Search for the cell housing the specified text and yield its (X, Y) center coordinate. 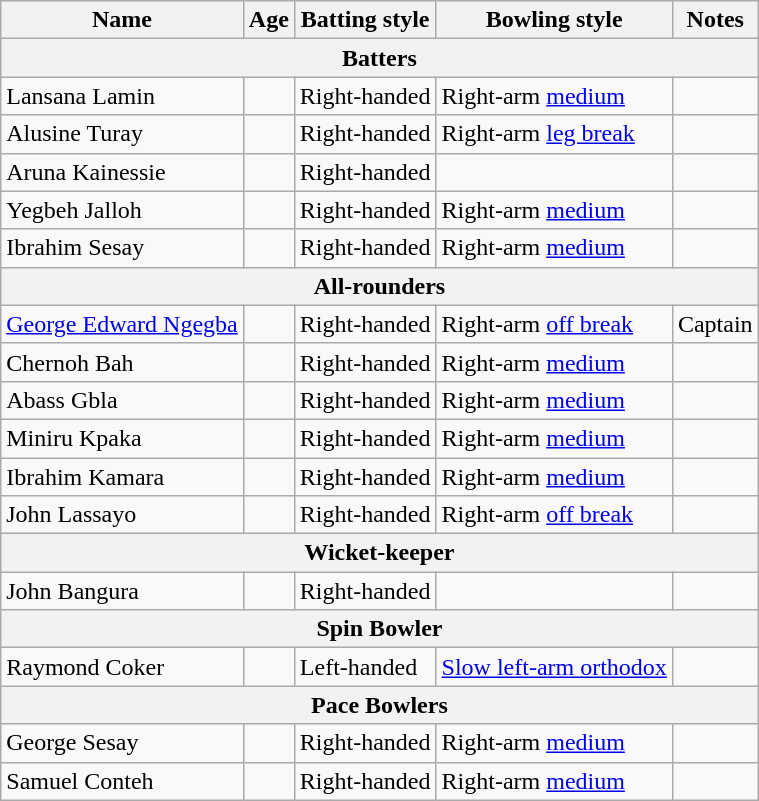
Miniru Kpaka (122, 438)
John Bangura (122, 591)
Wicket-keeper (380, 553)
All-rounders (380, 286)
George Edward Ngegba (122, 324)
Captain (715, 324)
Alusine Turay (122, 134)
Slow left-arm orthodox (554, 667)
Yegbeh Jalloh (122, 210)
Lansana Lamin (122, 96)
Name (122, 20)
Age (268, 20)
Left-handed (365, 667)
Chernoh Bah (122, 362)
Batters (380, 58)
Bowling style (554, 20)
Abass Gbla (122, 400)
Raymond Coker (122, 667)
Notes (715, 20)
Spin Bowler (380, 629)
Batting style (365, 20)
Ibrahim Kamara (122, 477)
George Sesay (122, 743)
Samuel Conteh (122, 781)
Pace Bowlers (380, 705)
Right-arm leg break (554, 134)
Aruna Kainessie (122, 172)
John Lassayo (122, 515)
Ibrahim Sesay (122, 248)
